Return [X, Y] of the center of cell containing provided text 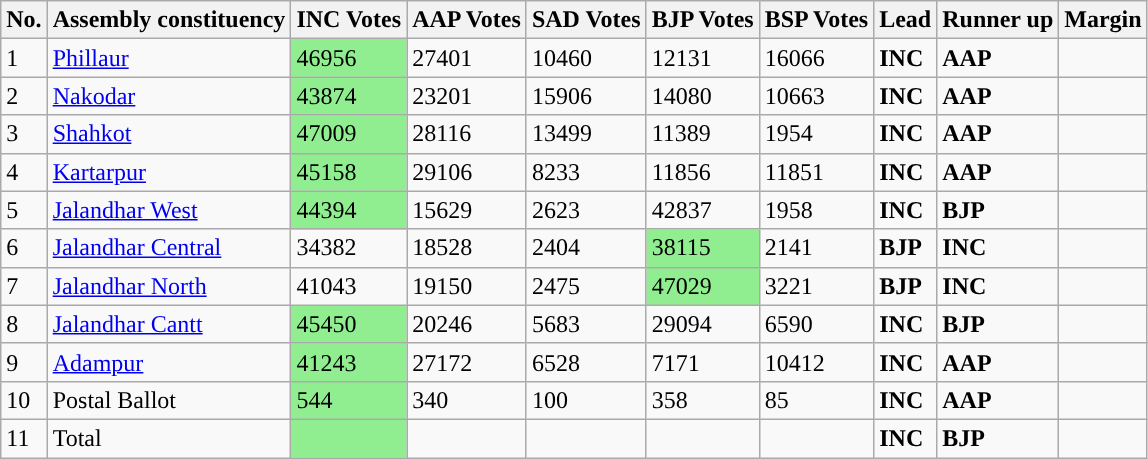
5 [24, 210]
SAD Votes [586, 20]
AAP Votes [467, 20]
13499 [586, 134]
12131 [702, 58]
19150 [467, 286]
No. [24, 20]
100 [586, 400]
2404 [586, 248]
8233 [586, 172]
BJP Votes [702, 20]
18528 [467, 248]
Nakodar [169, 96]
47009 [349, 134]
41043 [349, 286]
Jalandhar Cantt [169, 324]
1 [24, 58]
20246 [467, 324]
Jalandhar North [169, 286]
41243 [349, 362]
45158 [349, 172]
6 [24, 248]
6528 [586, 362]
2141 [816, 248]
7 [24, 286]
Kartarpur [169, 172]
Runner up [998, 20]
10663 [816, 96]
27401 [467, 58]
544 [349, 400]
11851 [816, 172]
11389 [702, 134]
Margin [1103, 20]
6590 [816, 324]
3221 [816, 286]
15906 [586, 96]
44394 [349, 210]
Lead [906, 20]
42837 [702, 210]
INC Votes [349, 20]
14080 [702, 96]
9 [24, 362]
34382 [349, 248]
3 [24, 134]
85 [816, 400]
1954 [816, 134]
Jalandhar West [169, 210]
29106 [467, 172]
2 [24, 96]
10460 [586, 58]
11856 [702, 172]
27172 [467, 362]
7171 [702, 362]
340 [467, 400]
358 [702, 400]
Total [169, 438]
2623 [586, 210]
38115 [702, 248]
23201 [467, 96]
Assembly constituency [169, 20]
45450 [349, 324]
43874 [349, 96]
29094 [702, 324]
46956 [349, 58]
15629 [467, 210]
8 [24, 324]
16066 [816, 58]
4 [24, 172]
10412 [816, 362]
Adampur [169, 362]
Postal Ballot [169, 400]
Jalandhar Central [169, 248]
10 [24, 400]
11 [24, 438]
Phillaur [169, 58]
BSP Votes [816, 20]
2475 [586, 286]
28116 [467, 134]
1958 [816, 210]
5683 [586, 324]
Shahkot [169, 134]
47029 [702, 286]
